Determine the [X, Y] coordinate at the center of the cell enclosing the given text.  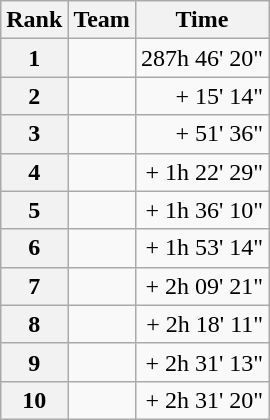
1 [34, 58]
6 [34, 248]
Rank [34, 20]
10 [34, 400]
+ 15' 14" [202, 96]
+ 2h 31' 13" [202, 362]
+ 2h 09' 21" [202, 286]
+ 51' 36" [202, 134]
Team [102, 20]
2 [34, 96]
+ 1h 53' 14" [202, 248]
3 [34, 134]
4 [34, 172]
287h 46' 20" [202, 58]
+ 1h 36' 10" [202, 210]
+ 1h 22' 29" [202, 172]
7 [34, 286]
Time [202, 20]
8 [34, 324]
+ 2h 31' 20" [202, 400]
+ 2h 18' 11" [202, 324]
5 [34, 210]
9 [34, 362]
